Scan for the cell matching the given text and deliver its [x, y] coordinate at center. 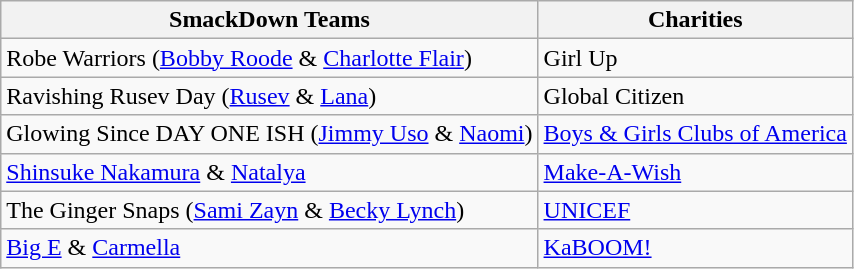
Global Citizen [695, 96]
Girl Up [695, 58]
UNICEF [695, 210]
SmackDown Teams [270, 20]
Boys & Girls Clubs of America [695, 134]
KaBOOM! [695, 248]
Make-A-Wish [695, 172]
Charities [695, 20]
Big E & Carmella [270, 248]
Shinsuke Nakamura & Natalya [270, 172]
The Ginger Snaps (Sami Zayn & Becky Lynch) [270, 210]
Glowing Since DAY ONE ISH (Jimmy Uso & Naomi) [270, 134]
Robe Warriors (Bobby Roode & Charlotte Flair) [270, 58]
Ravishing Rusev Day (Rusev & Lana) [270, 96]
